Return the [X, Y] coordinate for the center point of the cell that contains the specified text.  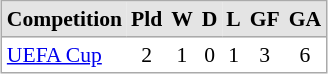
L [234, 20]
W [182, 20]
2 [146, 55]
GF [264, 20]
Competition [64, 20]
GA [304, 20]
UEFA Cup [64, 55]
D [210, 20]
Pld [146, 20]
0 [210, 55]
3 [264, 55]
6 [304, 55]
